Provide the [X, Y] coordinate of the cell's center where the given text is located.  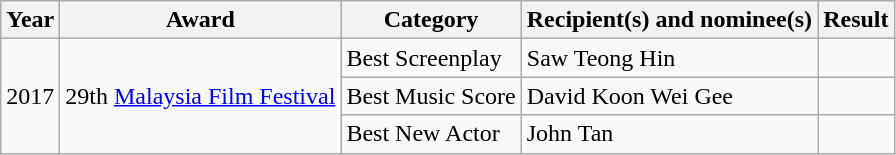
David Koon Wei Gee [669, 96]
Recipient(s) and nominee(s) [669, 20]
Best Screenplay [431, 58]
2017 [30, 96]
Year [30, 20]
Result [856, 20]
29th Malaysia Film Festival [200, 96]
Best Music Score [431, 96]
John Tan [669, 134]
Saw Teong Hin [669, 58]
Award [200, 20]
Category [431, 20]
Best New Actor [431, 134]
